Search for the cell housing the specified text and yield its (x, y) center coordinate. 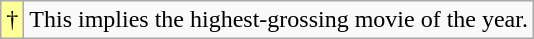
† (12, 20)
This implies the highest-grossing movie of the year. (279, 20)
